Pinpoint the cell where the given text exists, returning its [X, Y] midpoint coordinate. 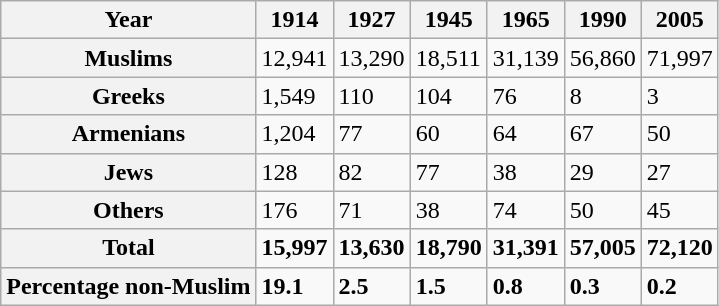
19.1 [294, 286]
Armenians [128, 134]
18,790 [448, 248]
31,139 [526, 58]
Others [128, 210]
1927 [372, 20]
0.3 [602, 286]
Year [128, 20]
2005 [680, 20]
Jews [128, 172]
64 [526, 134]
104 [448, 96]
110 [372, 96]
Percentage non-Muslim [128, 286]
13,630 [372, 248]
82 [372, 172]
71 [372, 210]
1,204 [294, 134]
27 [680, 172]
29 [602, 172]
67 [602, 134]
0.2 [680, 286]
0.8 [526, 286]
2.5 [372, 286]
76 [526, 96]
Greeks [128, 96]
Total [128, 248]
56,860 [602, 58]
1,549 [294, 96]
15,997 [294, 248]
60 [448, 134]
1990 [602, 20]
13,290 [372, 58]
45 [680, 210]
31,391 [526, 248]
3 [680, 96]
128 [294, 172]
1914 [294, 20]
176 [294, 210]
74 [526, 210]
Muslims [128, 58]
1945 [448, 20]
18,511 [448, 58]
1965 [526, 20]
12,941 [294, 58]
72,120 [680, 248]
1.5 [448, 286]
8 [602, 96]
71,997 [680, 58]
57,005 [602, 248]
